Locate the cell with the specified text and output its (X, Y) center coordinate. 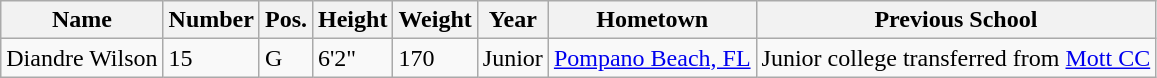
15 (211, 58)
Hometown (652, 20)
Name (82, 20)
170 (435, 58)
Previous School (956, 20)
Junior (512, 58)
Height (353, 20)
Pos. (286, 20)
Pompano Beach, FL (652, 58)
Number (211, 20)
Weight (435, 20)
Junior college transferred from Mott CC (956, 58)
Year (512, 20)
Diandre Wilson (82, 58)
6'2" (353, 58)
G (286, 58)
